For the text-containing cell, return its midpoint in (X, Y) coordinate format. 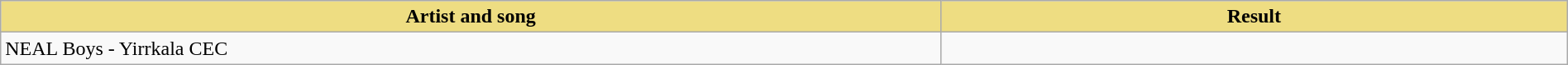
NEAL Boys - Yirrkala CEC (471, 48)
Result (1254, 17)
Artist and song (471, 17)
